Determine the [X, Y] coordinate at the center of the cell enclosing the given text.  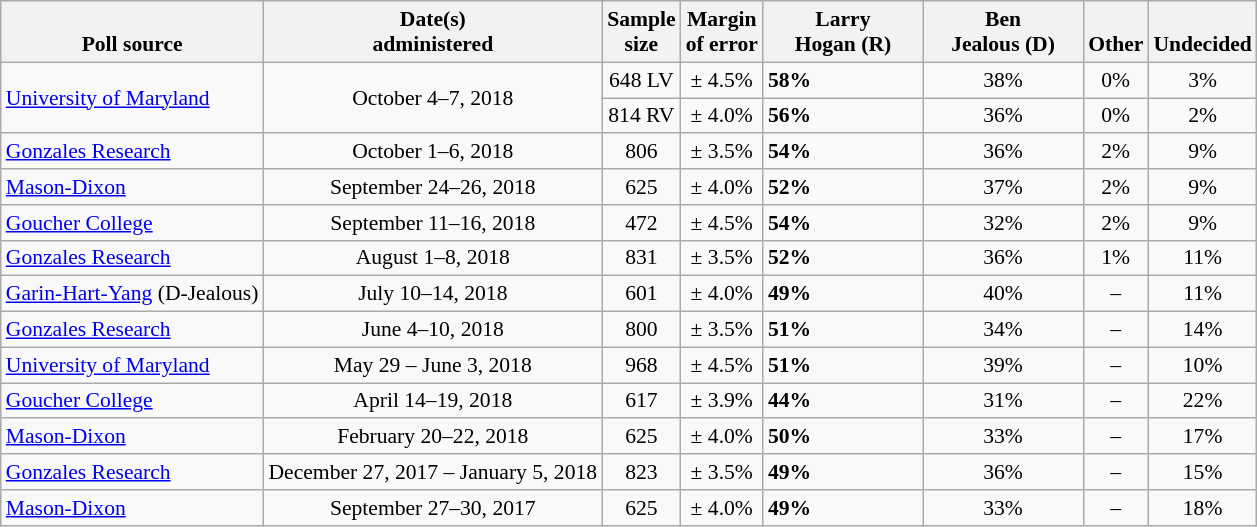
968 [641, 365]
44% [843, 401]
July 10–14, 2018 [432, 294]
806 [641, 152]
472 [641, 223]
38% [1003, 80]
± 3.9% [722, 401]
40% [1003, 294]
3% [1202, 80]
Undecided [1202, 32]
14% [1202, 330]
Date(s)administered [432, 32]
1% [1116, 258]
814 RV [641, 116]
17% [1202, 437]
October 1–6, 2018 [432, 152]
May 29 – June 3, 2018 [432, 365]
Samplesize [641, 32]
31% [1003, 401]
601 [641, 294]
September 11–16, 2018 [432, 223]
34% [1003, 330]
648 LV [641, 80]
39% [1003, 365]
Poll source [132, 32]
April 14–19, 2018 [432, 401]
June 4–10, 2018 [432, 330]
LarryHogan (R) [843, 32]
August 1–8, 2018 [432, 258]
September 27–30, 2017 [432, 508]
September 24–26, 2018 [432, 187]
18% [1202, 508]
October 4–7, 2018 [432, 98]
37% [1003, 187]
February 20–22, 2018 [432, 437]
10% [1202, 365]
58% [843, 80]
BenJealous (D) [1003, 32]
831 [641, 258]
Marginof error [722, 32]
800 [641, 330]
Other [1116, 32]
15% [1202, 472]
December 27, 2017 – January 5, 2018 [432, 472]
617 [641, 401]
56% [843, 116]
32% [1003, 223]
50% [843, 437]
Garin-Hart-Yang (D-Jealous) [132, 294]
22% [1202, 401]
823 [641, 472]
